Scan for the cell matching the given text and deliver its (X, Y) coordinate at center. 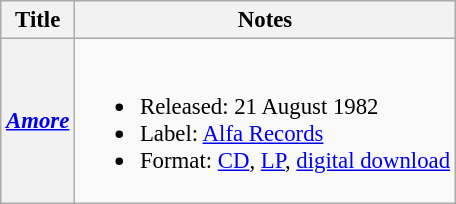
Amore (38, 121)
Notes (266, 20)
Title (38, 20)
Released: 21 August 1982Label: Alfa RecordsFormat: CD, LP, digital download (266, 121)
